Find where the given text appears and provide that cell's center as [X, Y] coordinate. 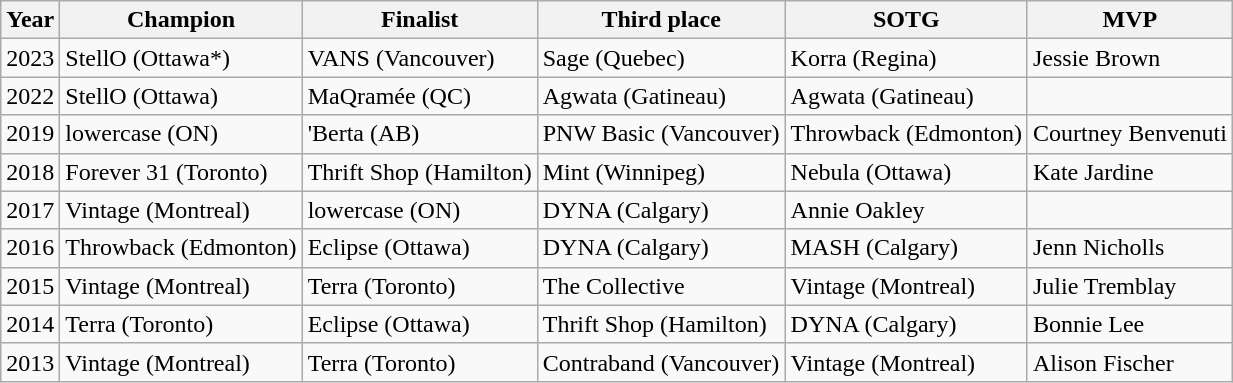
Champion [181, 20]
Contraband (Vancouver) [661, 362]
Courtney Benvenuti [1130, 134]
2018 [30, 172]
2017 [30, 210]
Korra (Regina) [906, 58]
MASH (Calgary) [906, 248]
Mint (Winnipeg) [661, 172]
The Collective [661, 286]
Julie Tremblay [1130, 286]
VANS (Vancouver) [420, 58]
Annie Oakley [906, 210]
Jessie Brown [1130, 58]
'Berta (AB) [420, 134]
2023 [30, 58]
Forever 31 (Toronto) [181, 172]
2019 [30, 134]
2014 [30, 324]
Jenn Nicholls [1130, 248]
Finalist [420, 20]
Alison Fischer [1130, 362]
2015 [30, 286]
Nebula (Ottawa) [906, 172]
Bonnie Lee [1130, 324]
MaQramée (QC) [420, 96]
StellO (Ottawa) [181, 96]
2013 [30, 362]
MVP [1130, 20]
SOTG [906, 20]
Kate Jardine [1130, 172]
Sage (Quebec) [661, 58]
Third place [661, 20]
PNW Basic (Vancouver) [661, 134]
2016 [30, 248]
StellO (Ottawa*) [181, 58]
2022 [30, 96]
Year [30, 20]
